Pinpoint the cell where the given text exists, returning its [X, Y] midpoint coordinate. 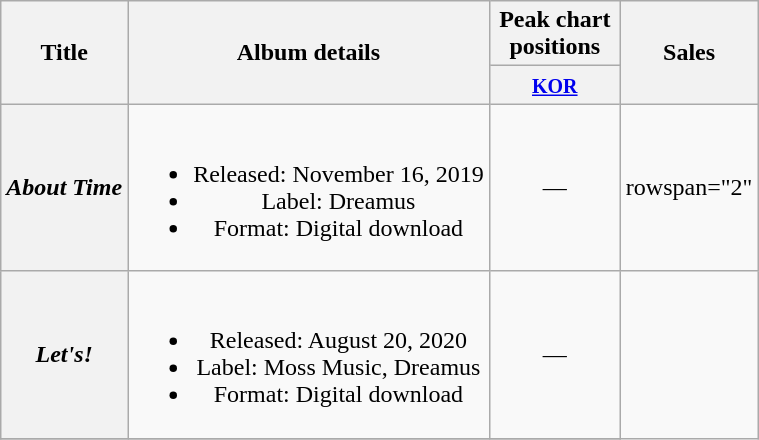
KOR [554, 85]
Sales [689, 52]
Peak chart positions [554, 34]
Let's! [64, 354]
About Time [64, 188]
Released: November 16, 2019Label: DreamusFormat: Digital download [309, 188]
rowspan="2" [689, 188]
Title [64, 52]
Album details [309, 52]
Released: August 20, 2020Label: Moss Music, DreamusFormat: Digital download [309, 354]
